Search for the cell housing the specified text and yield its [X, Y] center coordinate. 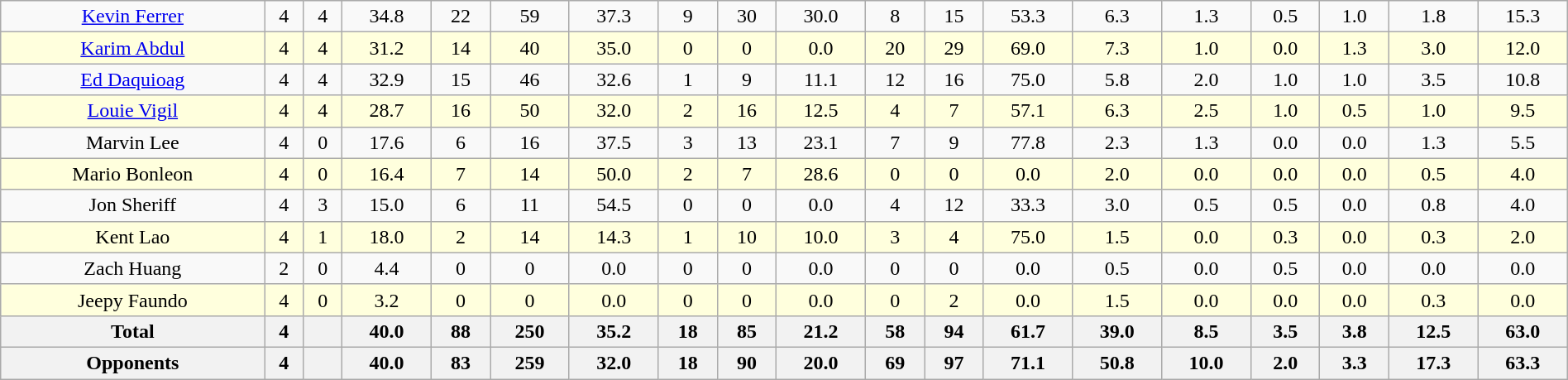
Opponents [132, 363]
11.1 [821, 79]
50 [530, 111]
69.0 [1028, 48]
63.0 [1523, 331]
14.3 [614, 237]
259 [530, 363]
57.1 [1028, 111]
69 [895, 363]
35.0 [614, 48]
22 [460, 17]
50.0 [614, 174]
39.0 [1117, 331]
8 [895, 17]
37.5 [614, 142]
Mario Bonleon [132, 174]
7.3 [1117, 48]
61.7 [1028, 331]
35.2 [614, 331]
10.8 [1523, 79]
32.6 [614, 79]
28.6 [821, 174]
17.3 [1433, 363]
28.7 [387, 111]
20 [895, 48]
15.3 [1523, 17]
30.0 [821, 17]
30 [746, 17]
3.3 [1355, 363]
23.1 [821, 142]
37.3 [614, 17]
90 [746, 363]
Marvin Lee [132, 142]
5.8 [1117, 79]
12.0 [1523, 48]
Karim Abdul [132, 48]
250 [530, 331]
34.8 [387, 17]
20.0 [821, 363]
15.0 [387, 205]
0.8 [1433, 205]
Jeepy Faundo [132, 300]
63.3 [1523, 363]
77.8 [1028, 142]
88 [460, 331]
16.4 [387, 174]
Louie Vigil [132, 111]
8.5 [1207, 331]
21.2 [821, 331]
3.8 [1355, 331]
33.3 [1028, 205]
Jon Sheriff [132, 205]
Kevin Ferrer [132, 17]
54.5 [614, 205]
32.9 [387, 79]
Kent Lao [132, 237]
18.0 [387, 237]
50.8 [1117, 363]
94 [954, 331]
46 [530, 79]
Ed Daquioag [132, 79]
58 [895, 331]
11 [530, 205]
85 [746, 331]
Total [132, 331]
83 [460, 363]
4.4 [387, 268]
5.5 [1523, 142]
29 [954, 48]
71.1 [1028, 363]
9.5 [1523, 111]
59 [530, 17]
17.6 [387, 142]
Zach Huang [132, 268]
2.5 [1207, 111]
1.8 [1433, 17]
97 [954, 363]
40 [530, 48]
53.3 [1028, 17]
31.2 [387, 48]
2.3 [1117, 142]
10 [746, 237]
3.2 [387, 300]
13 [746, 142]
